For the text-containing cell, return its midpoint in (x, y) coordinate format. 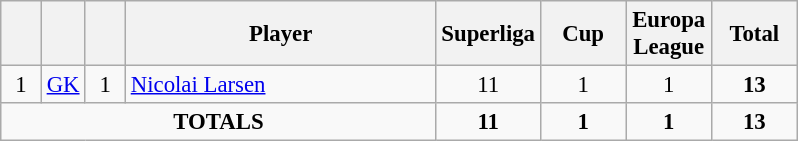
Cup (583, 34)
TOTALS (218, 122)
GK (63, 85)
Nicolai Larsen (280, 85)
Superliga (488, 34)
Europa League (669, 34)
Total (754, 34)
Player (280, 34)
